Output the (x, y) coordinate of the center of the cell containing the given text.  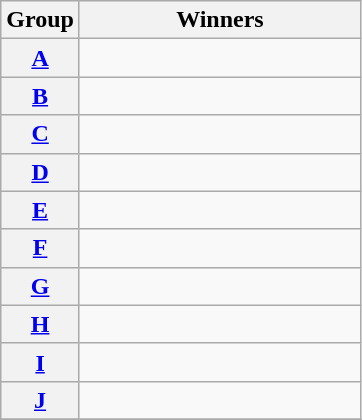
G (40, 286)
F (40, 248)
Winners (220, 20)
I (40, 362)
B (40, 96)
A (40, 58)
E (40, 210)
C (40, 134)
J (40, 400)
Group (40, 20)
D (40, 172)
H (40, 324)
